Pinpoint the cell where the given text exists, returning its [X, Y] midpoint coordinate. 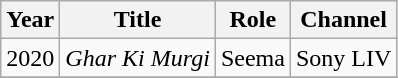
2020 [30, 58]
Seema [252, 58]
Role [252, 20]
Channel [343, 20]
Sony LIV [343, 58]
Year [30, 20]
Ghar Ki Murgi [138, 58]
Title [138, 20]
